Provide the [X, Y] coordinate of the cell's center where the given text is located.  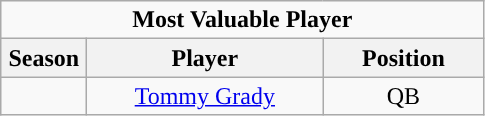
Season [44, 58]
QB [404, 96]
Tommy Grady [205, 96]
Most Valuable Player [242, 20]
Player [205, 58]
Position [404, 58]
